Scan for the cell matching the given text and deliver its (x, y) coordinate at center. 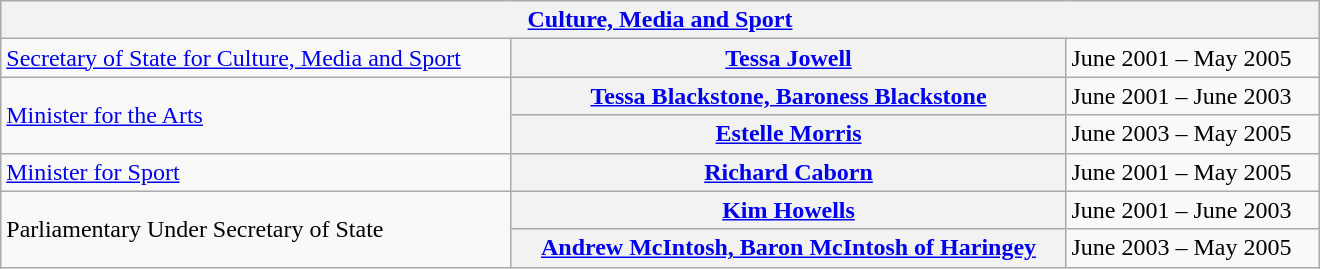
Tessa Jowell (788, 58)
Minister for the Arts (256, 115)
Andrew McIntosh, Baron McIntosh of Haringey (788, 248)
Secretary of State for Culture, Media and Sport (256, 58)
Richard Caborn (788, 172)
Kim Howells (788, 210)
Minister for Sport (256, 172)
Estelle Morris (788, 134)
Tessa Blackstone, Baroness Blackstone (788, 96)
Parliamentary Under Secretary of State (256, 229)
Culture, Media and Sport (660, 20)
